Detect which cell encompasses the target text, then output its [x, y] center coordinate. 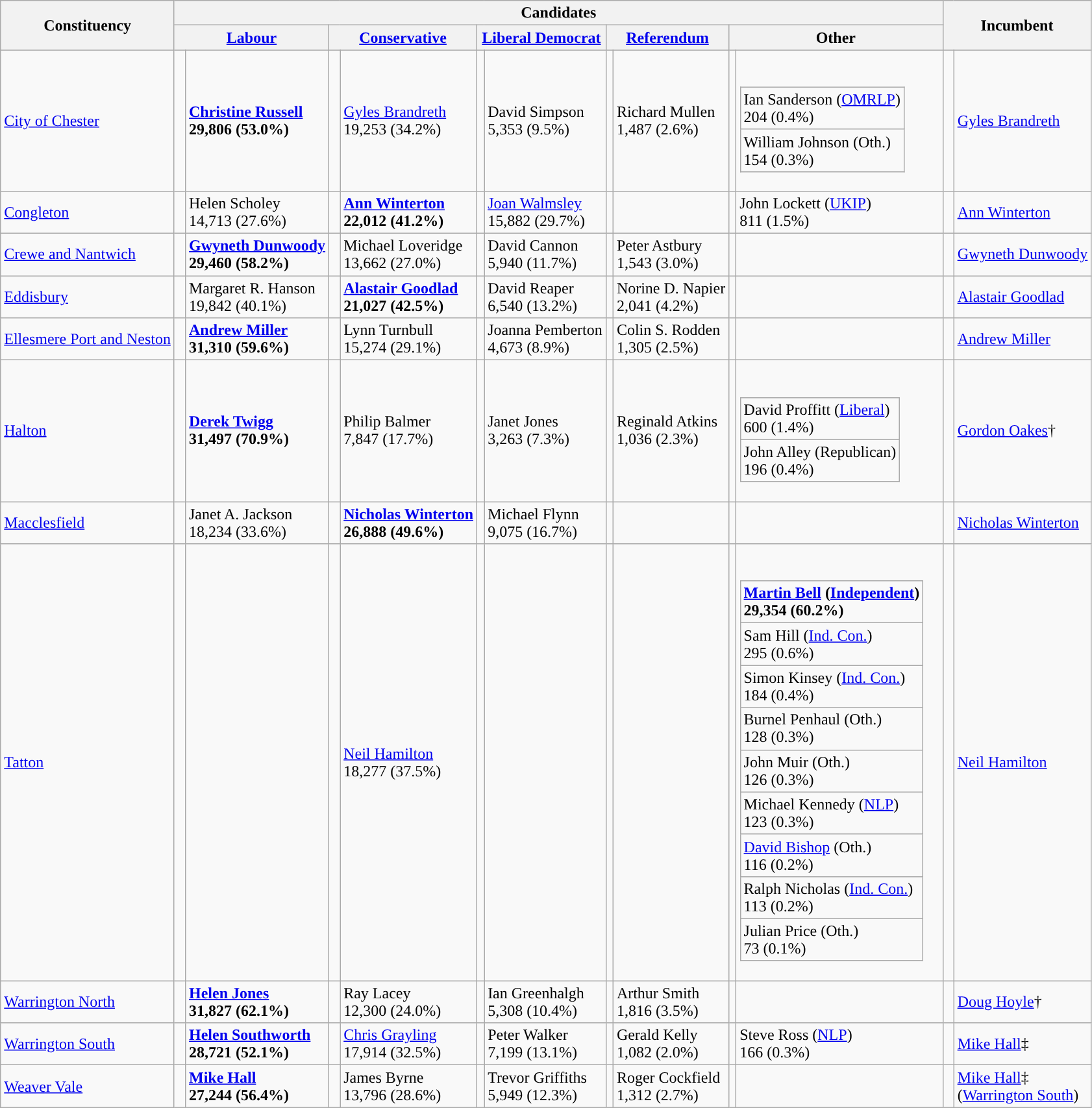
Weaver Vale [88, 1087]
Joan Walmsley15,882 (29.7%) [545, 213]
Nicholas Winterton26,888 (49.6%) [409, 522]
Margaret R. Hanson19,842 (40.1%) [257, 297]
Burnel Penhaul (Oth.)128 (0.3%) [832, 728]
Ann Winterton22,012 (41.2%) [409, 213]
Roger Cockfield1,312 (2.7%) [671, 1087]
Warrington South [88, 1044]
Arthur Smith1,816 (3.5%) [671, 1002]
Michael Flynn9,075 (16.7%) [545, 522]
Helen Jones31,827 (62.1%) [257, 1002]
Helen Southworth28,721 (52.1%) [257, 1044]
Alastair Goodlad [1023, 297]
John Alley (Republican)196 (0.4%) [820, 461]
Gyles Brandreth19,253 (34.2%) [409, 121]
Crewe and Nantwich [88, 254]
Peter Astbury1,543 (3.0%) [671, 254]
Richard Mullen1,487 (2.6%) [671, 121]
Ian Sanderson (OMRLP)204 (0.4%) William Johnson (Oth.)154 (0.3%) [839, 121]
Doug Hoyle† [1023, 1002]
Candidates [558, 13]
Martin Bell (Independent)29,354 (60.2%) [832, 602]
James Byrne13,796 (28.6%) [409, 1087]
Andrew Miller31,310 (59.6%) [257, 339]
Mike Hall27,244 (56.4%) [257, 1087]
Eddisbury [88, 297]
Constituency [88, 25]
Joanna Pemberton4,673 (8.9%) [545, 339]
Christine Russell29,806 (53.0%) [257, 121]
David Proffitt (Liberal)600 (1.4%) John Alley (Republican)196 (0.4%) [839, 431]
David Proffitt (Liberal)600 (1.4%) [820, 418]
Halton [88, 431]
Other [836, 38]
Conservative [403, 38]
Janet Jones3,263 (7.3%) [545, 431]
Trevor Griffiths5,949 (12.3%) [545, 1087]
William Johnson (Oth.)154 (0.3%) [822, 151]
Gyles Brandreth [1023, 121]
David Bishop (Oth.)116 (0.2%) [832, 856]
David Simpson5,353 (9.5%) [545, 121]
Gerald Kelly1,082 (2.0%) [671, 1044]
David Reaper6,540 (13.2%) [545, 297]
Lynn Turnbull15,274 (29.1%) [409, 339]
Simon Kinsey (Ind. Con.)184 (0.4%) [832, 687]
Ann Winterton [1023, 213]
Janet A. Jackson18,234 (33.6%) [257, 522]
Mike Hall‡ [1023, 1044]
Steve Ross (NLP)166 (0.3%) [839, 1044]
Gwyneth Dunwoody29,460 (58.2%) [257, 254]
Congleton [88, 213]
Julian Price (Oth.)73 (0.1%) [832, 940]
Andrew Miller [1023, 339]
Labour [251, 38]
Ray Lacey12,300 (24.0%) [409, 1002]
Sam Hill (Ind. Con.)295 (0.6%) [832, 644]
Chris Grayling17,914 (32.5%) [409, 1044]
Neil Hamilton18,277 (37.5%) [409, 762]
City of Chester [88, 121]
Ian Greenhalgh5,308 (10.4%) [545, 1002]
Michael Kennedy (NLP)123 (0.3%) [832, 813]
Liberal Democrat [541, 38]
Mike Hall‡(Warrington South) [1023, 1087]
Michael Loveridge13,662 (27.0%) [409, 254]
Tatton [88, 762]
Reginald Atkins1,036 (2.3%) [671, 431]
Colin S. Rodden1,305 (2.5%) [671, 339]
Neil Hamilton [1023, 762]
Ralph Nicholas (Ind. Con.)113 (0.2%) [832, 897]
Gordon Oakes† [1023, 431]
David Cannon5,940 (11.7%) [545, 254]
Ian Sanderson (OMRLP)204 (0.4%) [822, 108]
Incumbent [1017, 25]
Macclesfield [88, 522]
Alastair Goodlad21,027 (42.5%) [409, 297]
John Lockett (UKIP)811 (1.5%) [839, 213]
Ellesmere Port and Neston [88, 339]
Norine D. Napier2,041 (4.2%) [671, 297]
Referendum [667, 38]
Nicholas Winterton [1023, 522]
John Muir (Oth.)126 (0.3%) [832, 771]
Helen Scholey14,713 (27.6%) [257, 213]
Peter Walker7,199 (13.1%) [545, 1044]
Warrington North [88, 1002]
Gwyneth Dunwoody [1023, 254]
Philip Balmer7,847 (17.7%) [409, 431]
Derek Twigg31,497 (70.9%) [257, 431]
